Search for the cell housing the specified text and yield its (x, y) center coordinate. 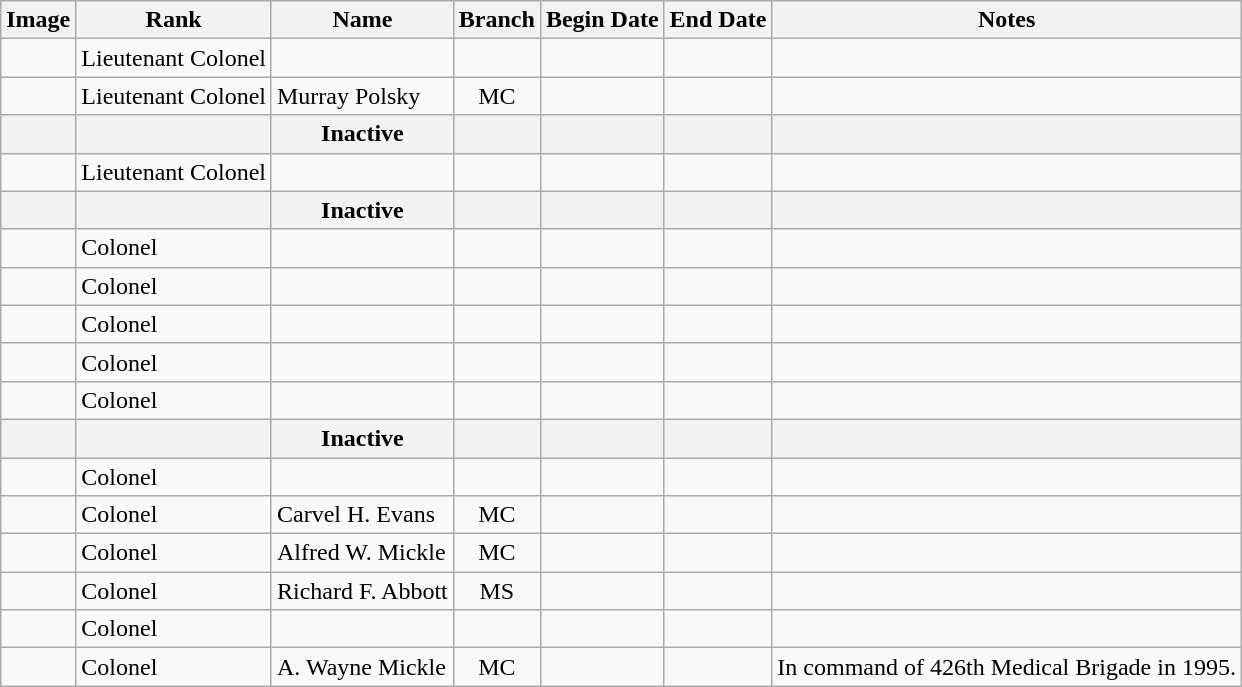
A. Wayne Mickle (362, 667)
Alfred W. Mickle (362, 553)
MS (496, 591)
Notes (1007, 20)
Rank (174, 20)
Image (38, 20)
Branch (496, 20)
Carvel H. Evans (362, 515)
End Date (718, 20)
Richard F. Abbott (362, 591)
Name (362, 20)
Begin Date (602, 20)
In command of 426th Medical Brigade in 1995. (1007, 667)
Murray Polsky (362, 96)
